Return the (x, y) coordinate for the center point of the cell that contains the specified text.  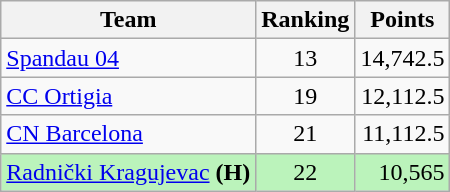
12,112.5 (402, 96)
CC Ortigia (128, 96)
22 (306, 172)
Radnički Kragujevac (H) (128, 172)
Points (402, 20)
13 (306, 58)
14,742.5 (402, 58)
CN Barcelona (128, 134)
19 (306, 96)
Spandau 04 (128, 58)
10,565 (402, 172)
Team (128, 20)
Ranking (306, 20)
21 (306, 134)
11,112.5 (402, 134)
